Determine the [x, y] coordinate at the center of the cell enclosing the given text.  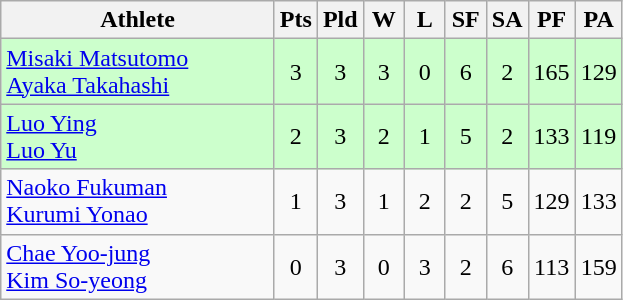
W [384, 20]
Luo Ying Luo Yu [138, 136]
SF [466, 20]
PF [552, 20]
L [424, 20]
Chae Yoo-jung Kim So-yeong [138, 266]
113 [552, 266]
Misaki Matsutomo Ayaka Takahashi [138, 72]
Pts [296, 20]
159 [598, 266]
Pld [340, 20]
PA [598, 20]
165 [552, 72]
119 [598, 136]
Athlete [138, 20]
Naoko Fukuman Kurumi Yonao [138, 202]
SA [507, 20]
